Pinpoint the cell where the given text exists, returning its (x, y) midpoint coordinate. 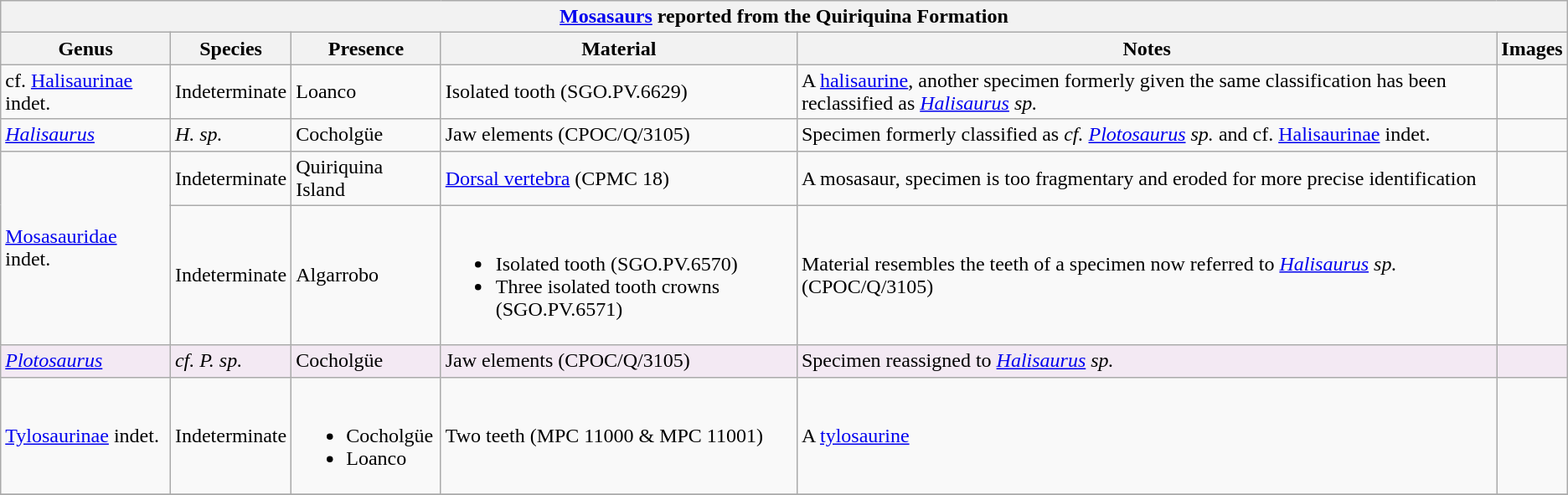
CocholgüeLoanco (366, 436)
A halisaurine, another specimen formerly given the same classification has been reclassified as Halisaurus sp. (1146, 92)
Isolated tooth (SGO.PV.6629) (618, 92)
Loanco (366, 92)
A mosasaur, specimen is too fragmentary and eroded for more precise identification (1146, 178)
Tylosaurinae indet. (85, 436)
Algarrobo (366, 275)
Mosasaurs reported from the Quiriquina Formation (784, 17)
Specimen formerly classified as cf. Plotosaurus sp. and cf. Halisaurinae indet. (1146, 135)
Halisaurus (85, 135)
Material (618, 49)
Two teeth (MPC 11000 & MPC 11001) (618, 436)
Species (230, 49)
Mosasauridae indet. (85, 248)
Images (1532, 49)
cf. P. sp. (230, 361)
Quiriquina Island (366, 178)
A tylosaurine (1146, 436)
Presence (366, 49)
Material resembles the teeth of a specimen now referred to Halisaurus sp. (CPOC/Q/3105) (1146, 275)
Genus (85, 49)
Notes (1146, 49)
H. sp. (230, 135)
Isolated tooth (SGO.PV.6570)Three isolated tooth crowns (SGO.PV.6571) (618, 275)
Dorsal vertebra (CPMC 18) (618, 178)
Specimen reassigned to Halisaurus sp. (1146, 361)
Plotosaurus (85, 361)
cf. Halisaurinae indet. (85, 92)
